Scan for the cell matching the given text and deliver its [X, Y] coordinate at center. 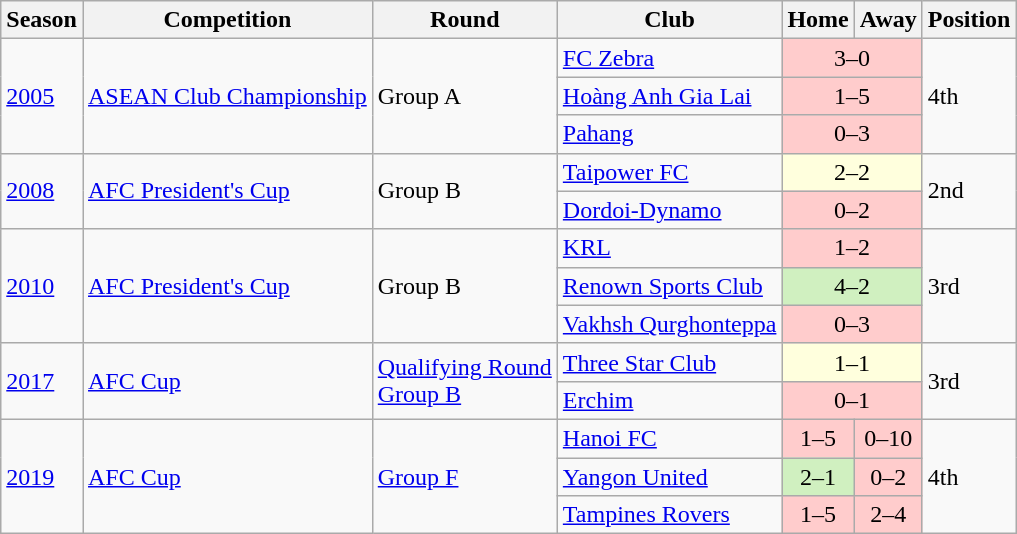
2–4 [888, 515]
Competition [227, 20]
2010 [42, 286]
3–0 [852, 58]
2nd [969, 191]
ASEAN Club Championship [227, 96]
2019 [42, 476]
Group F [464, 476]
Tampines Rovers [670, 515]
Erchim [670, 400]
Home [818, 20]
1–1 [852, 362]
Three Star Club [670, 362]
Pahang [670, 134]
Position [969, 20]
Round [464, 20]
Hanoi FC [670, 438]
Away [888, 20]
1–2 [852, 248]
Group A [464, 96]
Taipower FC [670, 172]
2017 [42, 381]
2005 [42, 96]
Yangon United [670, 477]
Club [670, 20]
Season [42, 20]
Vakhsh Qurghonteppa [670, 324]
Dordoi-Dynamo [670, 210]
4–2 [852, 286]
2–2 [852, 172]
Hoàng Anh Gia Lai [670, 96]
2–1 [818, 477]
KRL [670, 248]
FC Zebra [670, 58]
Qualifying RoundGroup B [464, 381]
Renown Sports Club [670, 286]
2008 [42, 191]
0–10 [888, 438]
0–1 [852, 400]
